Capture the cell that displays the provided text and extract its (X, Y) central coordinate. 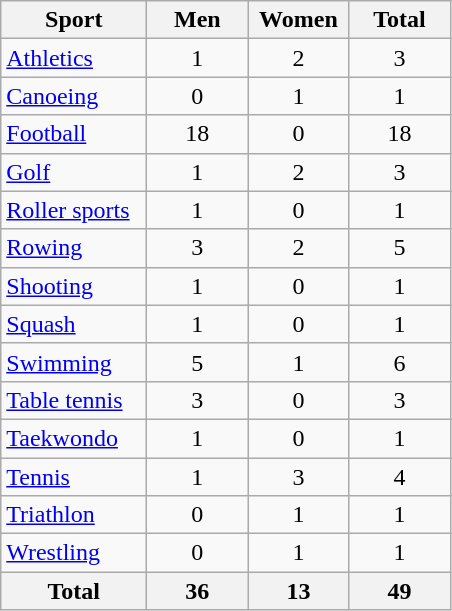
Wrestling (74, 553)
Triathlon (74, 515)
4 (400, 477)
Swimming (74, 362)
Golf (74, 172)
Athletics (74, 58)
Canoeing (74, 96)
Men (198, 20)
Table tennis (74, 400)
36 (198, 591)
49 (400, 591)
Rowing (74, 248)
6 (400, 362)
Taekwondo (74, 438)
Squash (74, 324)
Shooting (74, 286)
Football (74, 134)
Sport (74, 20)
Roller sports (74, 210)
Tennis (74, 477)
Women (298, 20)
13 (298, 591)
